Determine the [x, y] coordinate at the center of the cell enclosing the given text.  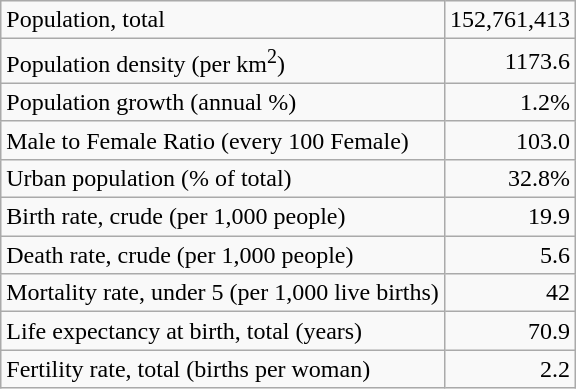
Population, total [223, 20]
42 [510, 293]
Mortality rate, under 5 (per 1,000 live births) [223, 293]
19.9 [510, 217]
Death rate, crude (per 1,000 people) [223, 255]
1173.6 [510, 62]
Birth rate, crude (per 1,000 people) [223, 217]
Male to Female Ratio (every 100 Female) [223, 140]
Urban population (% of total) [223, 178]
5.6 [510, 255]
2.2 [510, 369]
Population density (per km2) [223, 62]
70.9 [510, 331]
103.0 [510, 140]
Population growth (annual %) [223, 102]
Life expectancy at birth, total (years) [223, 331]
152,761,413 [510, 20]
Fertility rate, total (births per woman) [223, 369]
1.2% [510, 102]
32.8% [510, 178]
